Scan for the cell matching the given text and deliver its [X, Y] coordinate at center. 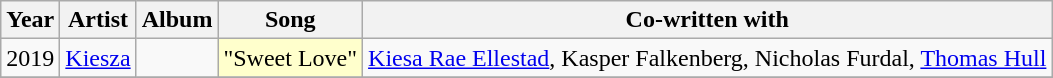
Song [290, 20]
Co-written with [708, 20]
Artist [98, 20]
"Sweet Love" [290, 58]
Kiesa Rae Ellestad, Kasper Falkenberg, Nicholas Furdal, Thomas Hull [708, 58]
2019 [30, 58]
Year [30, 20]
Album [177, 20]
Kiesza [98, 58]
